For the text-containing cell, return its midpoint in (x, y) coordinate format. 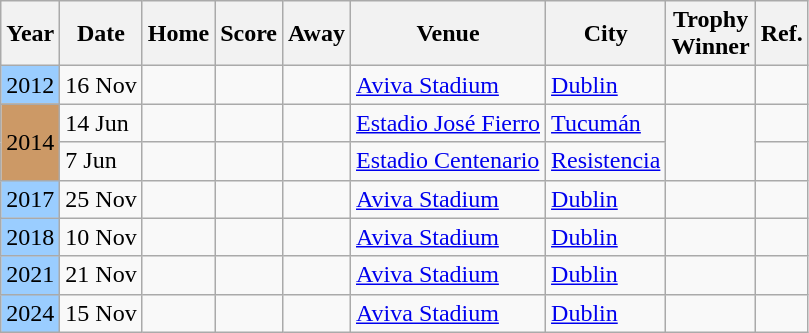
10 Nov (101, 237)
City (606, 34)
2024 (30, 313)
Year (30, 34)
TrophyWinner (710, 34)
Away (317, 34)
25 Nov (101, 199)
21 Nov (101, 275)
Resistencia (606, 161)
2014 (30, 142)
Home (178, 34)
2017 (30, 199)
Estadio Centenario (448, 161)
Date (101, 34)
15 Nov (101, 313)
16 Nov (101, 85)
Estadio José Fierro (448, 123)
2021 (30, 275)
2012 (30, 85)
Venue (448, 34)
7 Jun (101, 161)
Ref. (782, 34)
Score (249, 34)
Tucumán (606, 123)
2018 (30, 237)
14 Jun (101, 123)
